Pinpoint the cell where the given text exists, returning its (X, Y) midpoint coordinate. 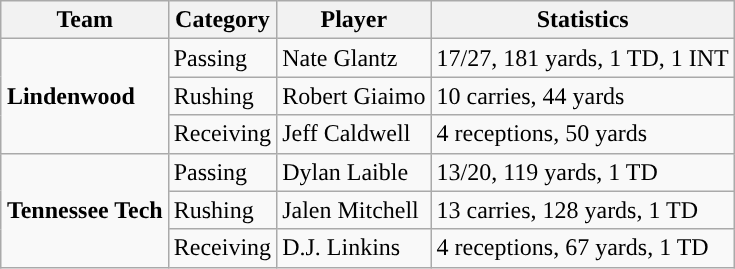
4 receptions, 67 yards, 1 TD (582, 248)
Player (354, 20)
Dylan Laible (354, 172)
Lindenwood (84, 96)
10 carries, 44 yards (582, 96)
Jalen Mitchell (354, 210)
Robert Giaimo (354, 96)
D.J. Linkins (354, 248)
13/20, 119 yards, 1 TD (582, 172)
Nate Glantz (354, 58)
Statistics (582, 20)
Category (222, 20)
Jeff Caldwell (354, 134)
4 receptions, 50 yards (582, 134)
Tennessee Tech (84, 210)
Team (84, 20)
17/27, 181 yards, 1 TD, 1 INT (582, 58)
13 carries, 128 yards, 1 TD (582, 210)
